Pinpoint the cell where the given text exists, returning its (X, Y) midpoint coordinate. 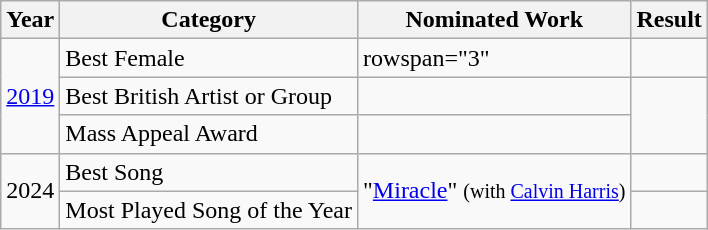
Category (209, 20)
2019 (30, 96)
Result (669, 20)
Most Played Song of the Year (209, 210)
Best Female (209, 58)
Nominated Work (494, 20)
"Miracle" (with Calvin Harris) (494, 191)
Best British Artist or Group (209, 96)
Mass Appeal Award (209, 134)
Best Song (209, 172)
2024 (30, 191)
Year (30, 20)
rowspan="3" (494, 58)
